Determine the [x, y] coordinate at the center of the cell enclosing the given text.  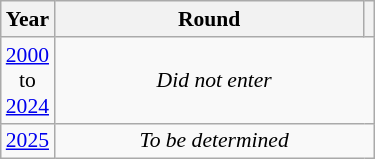
2000to2024 [28, 80]
Round [209, 19]
2025 [28, 141]
Year [28, 19]
To be determined [214, 141]
Did not enter [214, 80]
